Provide the [X, Y] coordinate of the cell's center where the given text is located.  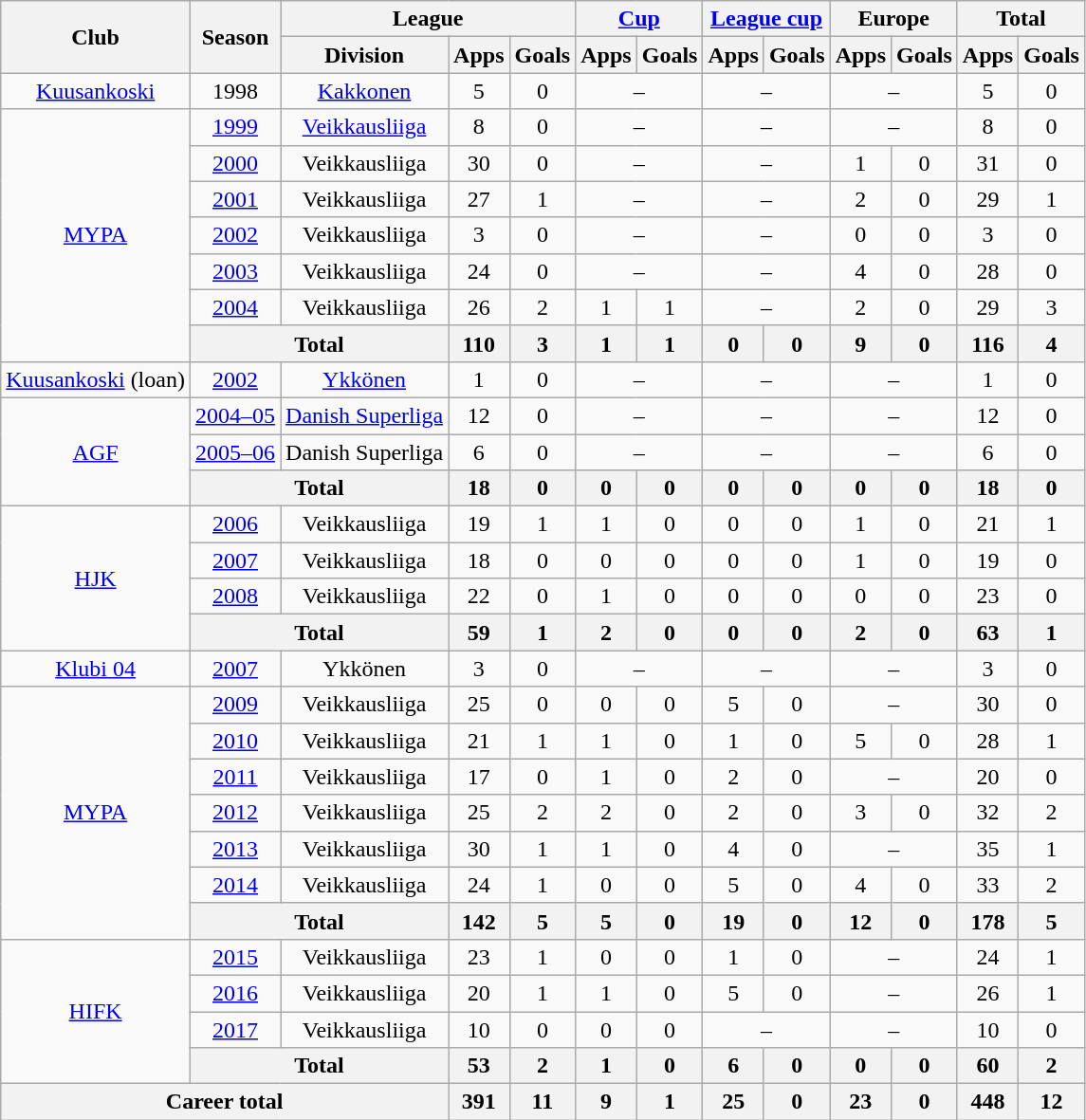
AGF [96, 451]
2005–06 [235, 452]
1998 [235, 91]
League [429, 19]
2009 [235, 705]
2010 [235, 741]
33 [987, 885]
142 [479, 921]
391 [479, 1102]
32 [987, 813]
HJK [96, 578]
2001 [235, 199]
2016 [235, 993]
11 [543, 1102]
Klubi 04 [96, 669]
Division [364, 55]
178 [987, 921]
59 [479, 633]
Club [96, 37]
Cup [639, 19]
22 [479, 597]
2003 [235, 271]
2004 [235, 307]
2004–05 [235, 415]
2014 [235, 885]
27 [479, 199]
2006 [235, 524]
60 [987, 1066]
Season [235, 37]
2017 [235, 1029]
116 [987, 343]
17 [479, 777]
League cup [766, 19]
2008 [235, 597]
1999 [235, 127]
Europe [893, 19]
2012 [235, 813]
2000 [235, 163]
2013 [235, 849]
63 [987, 633]
HIFK [96, 1011]
2015 [235, 957]
Career total [225, 1102]
53 [479, 1066]
Kakkonen [364, 91]
31 [987, 163]
448 [987, 1102]
Kuusankoski [96, 91]
2011 [235, 777]
35 [987, 849]
Kuusankoski (loan) [96, 379]
110 [479, 343]
